Locate the cell with the specified text and output its (X, Y) center coordinate. 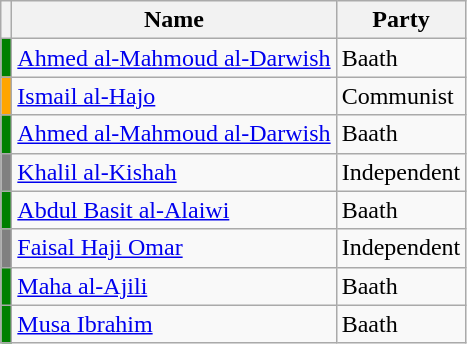
Faisal Haji Omar (174, 248)
Musa Ibrahim (174, 324)
Communist (401, 96)
Ismail al-Hajo (174, 96)
Party (401, 20)
Maha al-Ajili (174, 286)
Name (174, 20)
Abdul Basit al-Alaiwi (174, 210)
Khalil al-Kishah (174, 172)
